Identify which cell holds the provided text, then report its [X, Y] central coordinate. 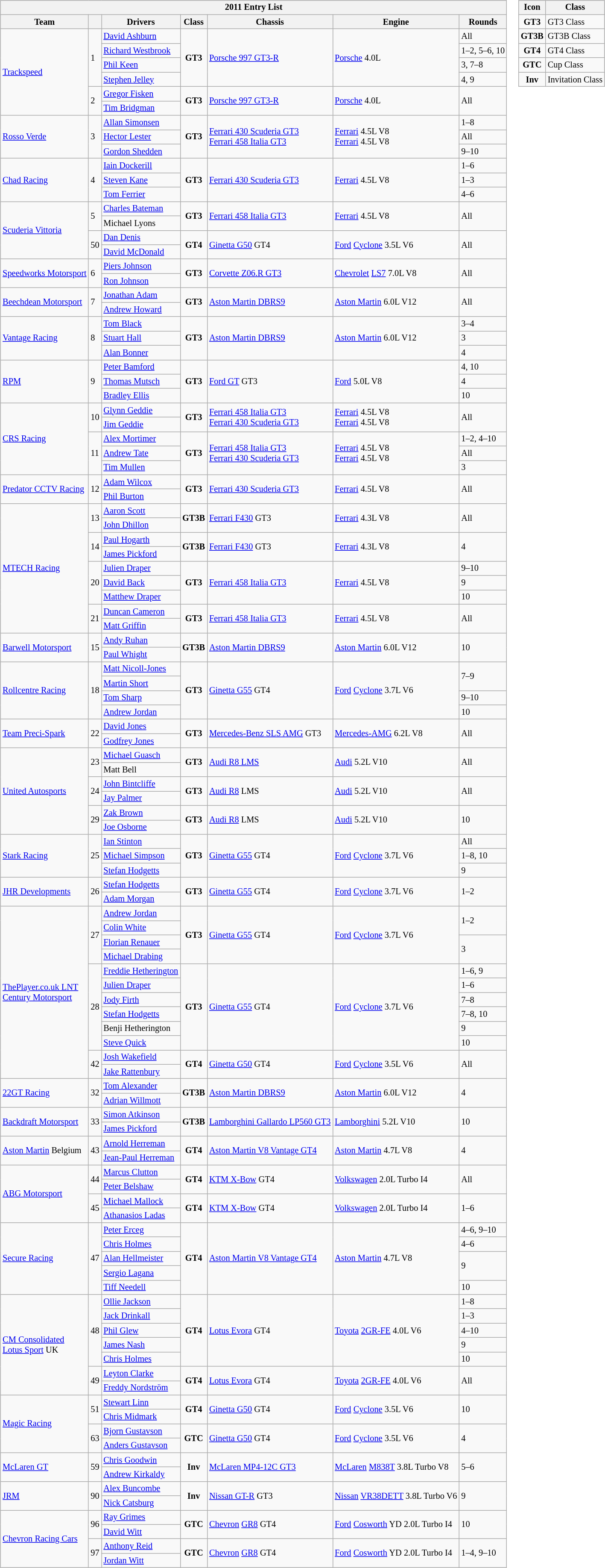
3–4 [483, 324]
JHR Developments [44, 892]
Aston Martin Belgium [44, 1150]
ThePlayer.co.uk LNT Century Motorsport [44, 992]
Paul Hogarth [141, 540]
Chad Racing [44, 180]
Ford 5.0L V8 [396, 381]
Cup Class [575, 65]
Nick Catsburg [141, 1503]
Tiff Needell [141, 1287]
Rounds [483, 22]
7–8 [483, 1000]
Matt Nicoll-Jones [141, 669]
Tom Black [141, 324]
Bradley Ellis [141, 396]
GT4 Class [575, 51]
7–8, 10 [483, 1014]
59 [95, 1467]
Team Preci-Spark [44, 733]
7–9 [483, 676]
Athanasios Ladas [141, 1216]
90 [95, 1495]
Tom Alexander [141, 1086]
Vantage Racing [44, 338]
Bjorn Gustavson [141, 1431]
28 [95, 1007]
1–4, 9–10 [483, 1553]
Ollie Jackson [141, 1302]
Phil Glew [141, 1330]
United Autosports [44, 791]
Chevron Racing Cars [44, 1539]
Phil Burton [141, 496]
Peter Erceg [141, 1230]
22GT Racing [44, 1093]
John Dhillon [141, 525]
Chris Goodwin [141, 1460]
JRM [44, 1495]
15 [95, 648]
Jordan Witt [141, 1561]
18 [95, 690]
Paul Whight [141, 655]
Rollcentre Racing [44, 690]
CM ConsolidatedLotus Sport UK [44, 1345]
Charles Bateman [141, 209]
Stuart Hall [141, 338]
Steve Quick [141, 1043]
20 [95, 583]
Stewart Linn [141, 1402]
Corvette Z06.R GT3 [270, 273]
Trackspeed [44, 72]
21 [95, 619]
Matthew Draper [141, 597]
Lamborghini Gallardo LP560 GT3 [270, 1122]
Jay Palmer [141, 799]
Michael Mallock [141, 1201]
14 [95, 547]
Godfrey Jones [141, 741]
Chevrolet LS7 7.0L V8 [396, 273]
Matt Griffin [141, 626]
Martin Short [141, 683]
Alex Mortimer [141, 439]
Scuderia Vittoria [44, 231]
Sergio Lagana [141, 1273]
Andrew Kirkaldy [141, 1474]
Ron Johnson [141, 281]
Jody Firth [141, 1000]
29 [95, 819]
Steven Kane [141, 180]
Adam Wilcox [141, 482]
47 [95, 1258]
Lamborghini 5.2L V10 [396, 1122]
97 [95, 1553]
45 [95, 1208]
Barwell Motorsport [44, 648]
Freddy Nordström [141, 1388]
Jonathan Adam [141, 295]
Iain Dockerill [141, 166]
63 [95, 1438]
Magic Racing [44, 1424]
Phil Keen [141, 65]
Rosso Verde [44, 137]
Glynn Geddie [141, 410]
Tom Ferrier [141, 194]
Zak Brown [141, 813]
David Jones [141, 726]
50 [95, 244]
Michael Drabing [141, 957]
Tim Mullen [141, 468]
Chassis [270, 22]
Gregor Fisken [141, 94]
Gordon Shedden [141, 151]
Allan Simonsen [141, 123]
Thomas Mutsch [141, 382]
Jack Drinkall [141, 1316]
Icon [532, 8]
11 [95, 453]
GT3B Class [575, 36]
5 [95, 216]
McLaren M838T 3.8L Turbo V8 [396, 1467]
Adam Morgan [141, 899]
Team [44, 22]
4, 10 [483, 367]
Marcus Clutton [141, 1172]
96 [95, 1524]
Josh Wakefield [141, 1057]
44 [95, 1179]
Michael Lyons [141, 223]
3, 7–8 [483, 65]
Chris Midmark [141, 1417]
Anthony Reid [141, 1546]
1–2, 4–10 [483, 439]
David Ashburn [141, 36]
27 [95, 935]
Benji Hetherington [141, 1028]
Alex Buncombe [141, 1489]
Tim Bridgman [141, 108]
1–6, 9 [483, 971]
33 [95, 1122]
4–6, 9–10 [483, 1230]
John Bintcliffe [141, 784]
Richard Westbrook [141, 51]
Michael Simpson [141, 856]
6 [95, 273]
Dan Denis [141, 238]
Michael Guasch [141, 755]
Engine [396, 22]
Andrew Howard [141, 309]
RPM [44, 381]
Tom Sharp [141, 698]
Secure Racing [44, 1258]
Duncan Cameron [141, 611]
Stephen Jelley [141, 79]
McLaren MP4-12C GT3 [270, 1467]
Andrew Tate [141, 453]
Predator CCTV Racing [44, 489]
David Witt [141, 1532]
Invitation Class [575, 79]
48 [95, 1330]
Alan Bonner [141, 352]
Jim Geddie [141, 425]
Aaron Scott [141, 511]
42 [95, 1065]
Matt Bell [141, 769]
5–6 [483, 1467]
22 [95, 733]
McLaren GT [44, 1467]
Mercedes-AMG 6.2L V8 [396, 733]
Nissan VR38DETT 3.8L Turbo V6 [396, 1495]
Mercedes-Benz SLS AMG GT3 [270, 733]
MTECH Racing [44, 568]
James Nash [141, 1345]
Speedworks Motorsport [44, 273]
Jean-Paul Herreman [141, 1158]
Simon Atkinson [141, 1115]
49 [95, 1381]
ABG Motorsport [44, 1194]
Piers Johnson [141, 266]
23 [95, 762]
CRS Racing [44, 439]
Leyton Clarke [141, 1374]
Peter Belshaw [141, 1186]
Florian Renauer [141, 942]
12 [95, 489]
Ford GT GT3 [270, 381]
Jake Rattenbury [141, 1072]
Freddie Hetherington [141, 971]
Beechdean Motorsport [44, 302]
David McDonald [141, 252]
24 [95, 791]
43 [95, 1150]
1–2, 5–6, 10 [483, 51]
Joe Osborne [141, 827]
Ferrari 430 Scuderia GT3Ferrari 458 Italia GT3 [270, 137]
2011 Entry List [254, 8]
Adrian Willmott [141, 1101]
8 [95, 338]
26 [95, 892]
Ray Grimes [141, 1518]
Andy Ruhan [141, 640]
Arnold Herreman [141, 1143]
4, 9 [483, 79]
Stark Racing [44, 856]
Colin White [141, 928]
13 [95, 518]
Anders Gustavson [141, 1445]
32 [95, 1093]
Peter Bamford [141, 367]
David Back [141, 583]
Backdraft Motorsport [44, 1122]
Ian Stinton [141, 842]
Alan Hellmeister [141, 1259]
1–8, 10 [483, 856]
Nissan GT-R GT3 [270, 1495]
1 [95, 58]
GT3 Class [575, 22]
Hector Lester [141, 137]
Drivers [141, 22]
25 [95, 856]
4–10 [483, 1330]
2 [95, 101]
51 [95, 1409]
7 [95, 302]
